Search for the cell housing the specified text and yield its (x, y) center coordinate. 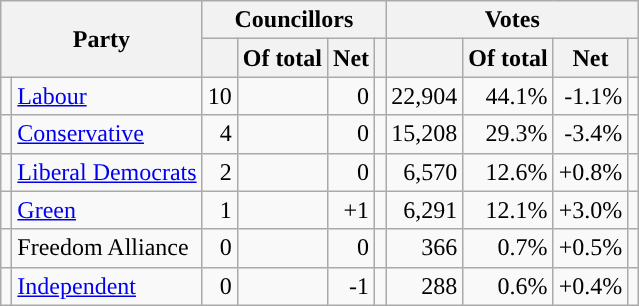
-1.1% (590, 96)
Conservative (107, 134)
2 (220, 172)
Votes (512, 20)
0.6% (508, 286)
-3.4% (590, 134)
10 (220, 96)
Green (107, 210)
29.3% (508, 134)
15,208 (424, 134)
6,291 (424, 210)
0.7% (508, 248)
+0.8% (590, 172)
+0.4% (590, 286)
+3.0% (590, 210)
288 (424, 286)
Liberal Democrats (107, 172)
+1 (352, 210)
12.1% (508, 210)
Freedom Alliance (107, 248)
+0.5% (590, 248)
44.1% (508, 96)
22,904 (424, 96)
Independent (107, 286)
Labour (107, 96)
366 (424, 248)
1 (220, 210)
6,570 (424, 172)
-1 (352, 286)
12.6% (508, 172)
Party (102, 39)
Councillors (294, 20)
4 (220, 134)
